From the cell containing the given text, extract its center point as (X, Y) coordinate. 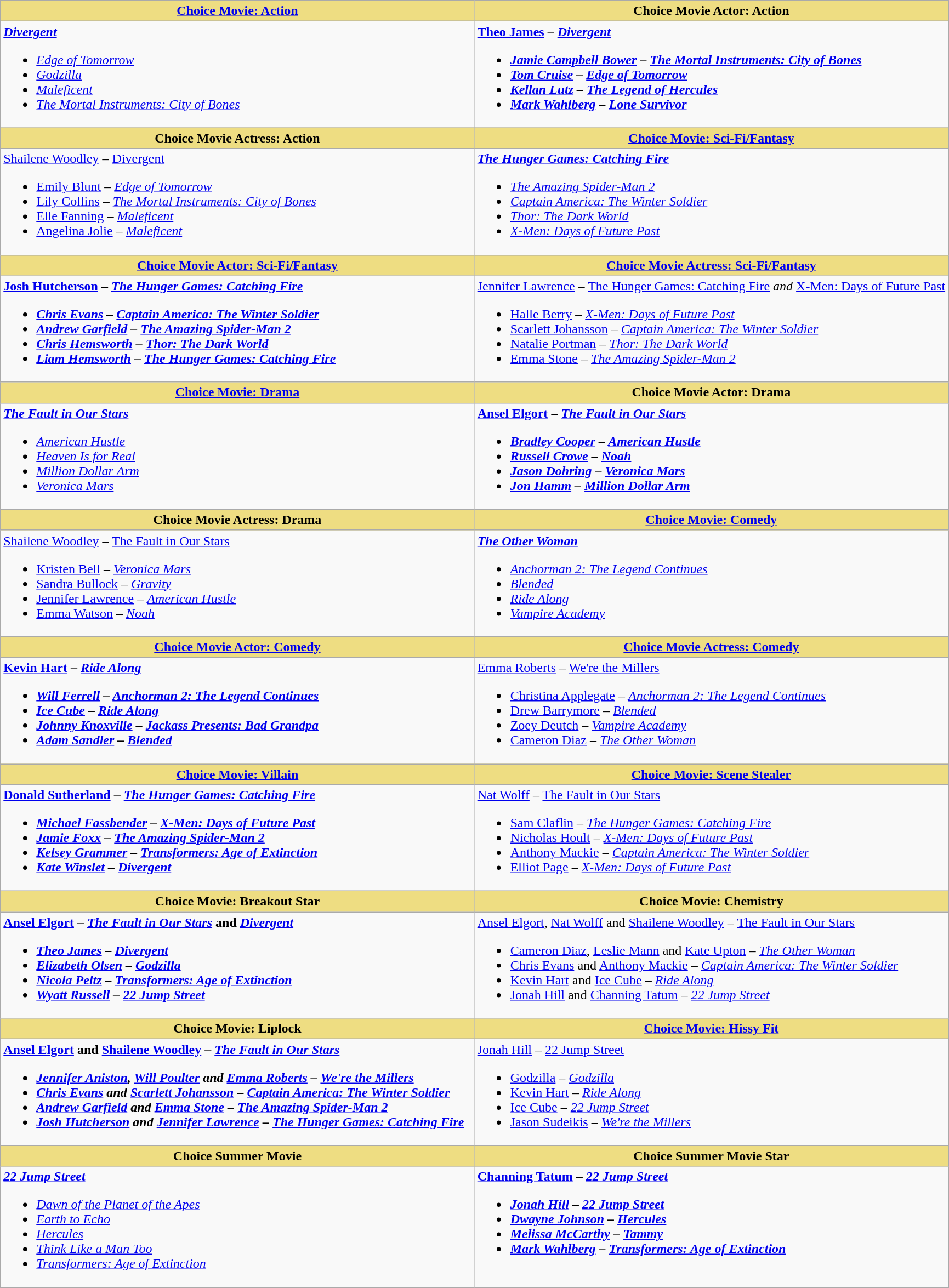
Choice Summer Movie Star (711, 1156)
DivergentEdge of TomorrowGodzillaMaleficentThe Mortal Instruments: City of Bones (237, 75)
Choice Movie Actor: Drama (711, 392)
The Other WomanAnchorman 2: The Legend ContinuesBlendedRide AlongVampire Academy (711, 583)
Choice Movie: Breakout Star (237, 902)
Choice Movie Actress: Comedy (711, 647)
Choice Movie: Scene Stealer (711, 774)
Choice Movie: Sci-Fi/Fantasy (711, 138)
Choice Movie Actor: Action (711, 11)
Choice Movie: Drama (237, 392)
Choice Movie: Villain (237, 774)
Choice Movie: Hissy Fit (711, 1029)
Choice Movie Actress: Action (237, 138)
Ansel Elgort – The Fault in Our StarsBradley Cooper – American HustleRussell Crowe – NoahJason Dohring – Veronica MarsJon Hamm – Million Dollar Arm (711, 456)
Choice Movie Actress: Sci-Fi/Fantasy (711, 265)
Shailene Woodley – The Fault in Our StarsKristen Bell – Veronica MarsSandra Bullock – GravityJennifer Lawrence – American HustleEmma Watson – Noah (237, 583)
Choice Movie Actor: Sci-Fi/Fantasy (237, 265)
Choice Movie: Comedy (711, 520)
22 Jump StreetDawn of the Planet of the ApesEarth to EchoHerculesThink Like a Man TooTransformers: Age of Extinction (237, 1227)
Choice Movie Actor: Comedy (237, 647)
The Fault in Our StarsAmerican HustleHeaven Is for RealMillion Dollar ArmVeronica Mars (237, 456)
Choice Movie: Chemistry (711, 902)
Choice Movie: Liplock (237, 1029)
Choice Summer Movie (237, 1156)
Jonah Hill – 22 Jump StreetGodzilla – GodzillaKevin Hart – Ride AlongIce Cube – 22 Jump StreetJason Sudeikis – We're the Millers (711, 1092)
The Hunger Games: Catching FireThe Amazing Spider-Man 2Captain America: The Winter SoldierThor: The Dark WorldX-Men: Days of Future Past (711, 202)
Choice Movie Actress: Drama (237, 520)
Choice Movie: Action (237, 11)
